Return (X, Y) of the center of cell containing provided text 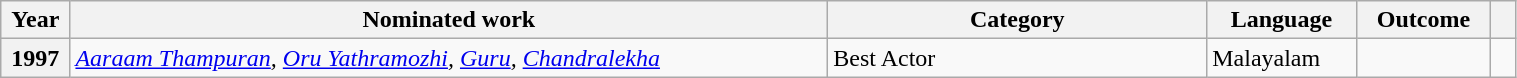
1997 (36, 58)
Malayalam (1282, 58)
Category (1018, 20)
Outcome (1424, 20)
Year (36, 20)
Best Actor (1018, 58)
Aaraam Thampuran, Oru Yathramozhi, Guru, Chandralekha (449, 58)
Language (1282, 20)
Nominated work (449, 20)
